Detect which cell encompasses the target text, then output its (x, y) center coordinate. 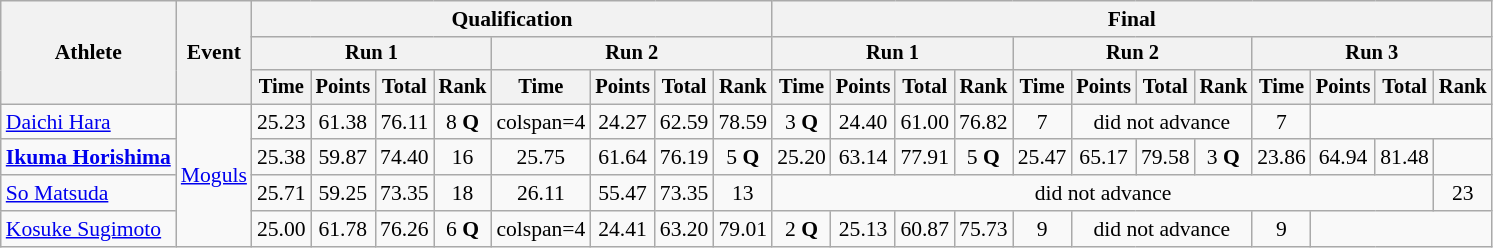
76.11 (404, 122)
Qualification (512, 19)
60.87 (924, 229)
25.23 (282, 122)
74.40 (404, 158)
78.59 (742, 122)
61.38 (343, 122)
24.41 (622, 229)
61.00 (924, 122)
63.20 (684, 229)
Kosuke Sugimoto (88, 229)
Athlete (88, 52)
25.38 (282, 158)
Final (1132, 19)
25.75 (540, 158)
Moguls (214, 175)
65.17 (1103, 158)
61.78 (343, 229)
16 (463, 158)
25.47 (1042, 158)
So Matsuda (88, 193)
25.20 (802, 158)
Daichi Hara (88, 122)
61.64 (622, 158)
81.48 (1404, 158)
Ikuma Horishima (88, 158)
79.01 (742, 229)
23 (1463, 193)
24.27 (622, 122)
8 Q (463, 122)
76.82 (984, 122)
Run 3 (1372, 54)
76.19 (684, 158)
23.86 (1282, 158)
62.59 (684, 122)
25.00 (282, 229)
Event (214, 52)
77.91 (924, 158)
79.58 (1166, 158)
24.40 (863, 122)
25.13 (863, 229)
59.87 (343, 158)
25.71 (282, 193)
55.47 (622, 193)
2 Q (802, 229)
63.14 (863, 158)
75.73 (984, 229)
6 Q (463, 229)
26.11 (540, 193)
18 (463, 193)
59.25 (343, 193)
64.94 (1343, 158)
13 (742, 193)
76.26 (404, 229)
